From the cell containing the given text, extract its center point as [x, y] coordinate. 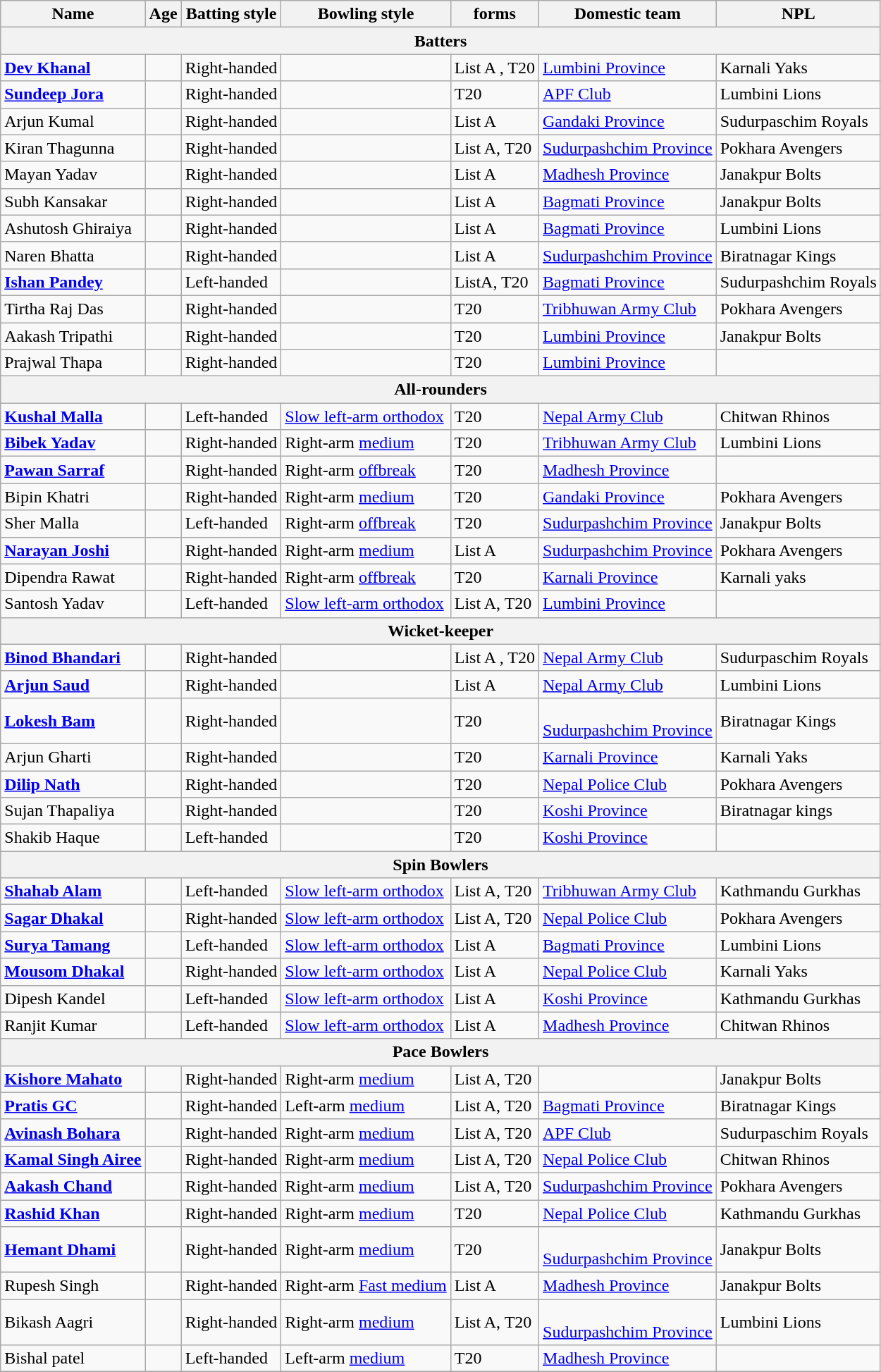
Right-arm Fast medium [366, 1286]
Shahab Alam [73, 891]
Rashid Khan [73, 1213]
ListA, T20 [495, 282]
Kushal Malla [73, 416]
Ashutosh Ghiraiya [73, 228]
Ranjit Kumar [73, 1025]
Name [73, 14]
Sujan Thapaliya [73, 811]
Santosh Yadav [73, 604]
Biratnagar kings [798, 811]
Bikash Aagri [73, 1322]
Dilip Nath [73, 784]
Wicket-keeper [441, 631]
Pawan Sarraf [73, 470]
Kamal Singh Airee [73, 1159]
Age [164, 14]
Spin Bowlers [441, 865]
Arjun Kumal [73, 121]
Shakib Haque [73, 838]
Kishore Mahato [73, 1079]
Domestic team [628, 14]
Pratis GC [73, 1106]
forms [495, 14]
Hemant Dhami [73, 1250]
Arjun Gharti [73, 757]
Dipesh Kandel [73, 999]
Bipin Khatri [73, 497]
Sudurpashchim Royals [798, 282]
Bishal patel [73, 1359]
Lokesh Bam [73, 720]
Mousom Dhakal [73, 972]
Prajwal Thapa [73, 363]
Aakash Tripathi [73, 336]
All-rounders [441, 390]
Aakash Chand [73, 1186]
Avinash Bohara [73, 1132]
Dipendra Rawat [73, 577]
Bowling style [366, 14]
Arjun Saud [73, 684]
Bibek Yadav [73, 443]
Subh Kansakar [73, 202]
Batting style [231, 14]
Binod Bhandari [73, 657]
Pace Bowlers [441, 1052]
Surya Tamang [73, 945]
Narayan Joshi [73, 550]
Mayan Yadav [73, 175]
Dev Khanal [73, 68]
Sher Malla [73, 524]
Batters [441, 41]
Naren Bhatta [73, 255]
Sagar Dhakal [73, 918]
Rupesh Singh [73, 1286]
Karnali yaks [798, 577]
Ishan Pandey [73, 282]
Kiran Thagunna [73, 148]
Tirtha Raj Das [73, 309]
Sundeep Jora [73, 94]
NPL [798, 14]
